Determine the (X, Y) coordinate at the center of the cell enclosing the given text.  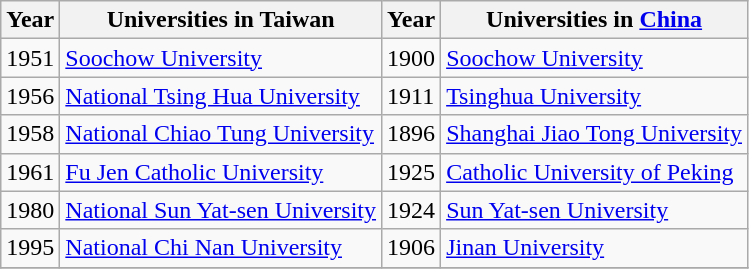
1900 (412, 58)
1911 (412, 96)
Universities in Taiwan (221, 20)
1995 (30, 248)
Shanghai Jiao Tong University (594, 134)
National Chi Nan University (221, 248)
Sun Yat-sen University (594, 210)
1961 (30, 172)
Tsinghua University (594, 96)
Catholic University of Peking (594, 172)
1925 (412, 172)
1896 (412, 134)
1924 (412, 210)
National Tsing Hua University (221, 96)
National Chiao Tung University (221, 134)
1956 (30, 96)
Fu Jen Catholic University (221, 172)
1951 (30, 58)
Jinan University (594, 248)
1906 (412, 248)
National Sun Yat-sen University (221, 210)
1980 (30, 210)
Universities in China (594, 20)
1958 (30, 134)
